Locate the cell with the specified text and output its (X, Y) center coordinate. 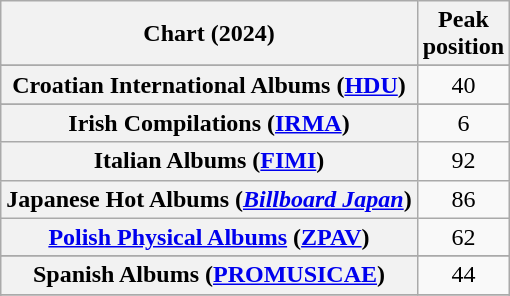
Italian Albums (FIMI) (209, 161)
86 (463, 199)
Peakposition (463, 34)
92 (463, 161)
Irish Compilations (IRMA) (209, 123)
Chart (2024) (209, 34)
Spanish Albums (PROMUSICAE) (209, 275)
40 (463, 85)
62 (463, 237)
Japanese Hot Albums (Billboard Japan) (209, 199)
Croatian International Albums (HDU) (209, 85)
6 (463, 123)
44 (463, 275)
Polish Physical Albums (ZPAV) (209, 237)
